Detect which cell encompasses the target text, then output its [x, y] center coordinate. 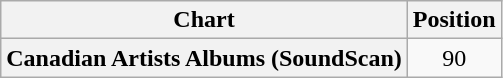
Position [454, 20]
90 [454, 58]
Chart [204, 20]
Canadian Artists Albums (SoundScan) [204, 58]
